Find where the given text appears and provide that cell's center as [X, Y] coordinate. 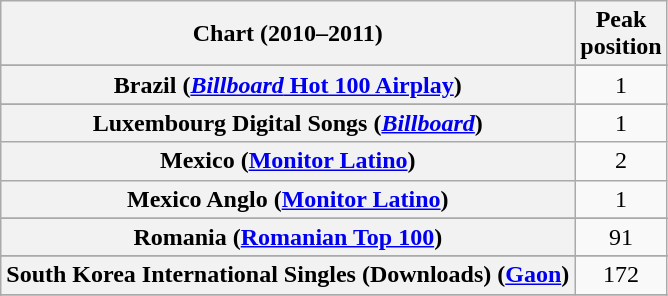
South Korea International Singles (Downloads) (Gaon) [288, 275]
Peakposition [621, 34]
Mexico (Monitor Latino) [288, 161]
Chart (2010–2011) [288, 34]
Mexico Anglo (Monitor Latino) [288, 199]
Romania (Romanian Top 100) [288, 237]
172 [621, 275]
Brazil (Billboard Hot 100 Airplay) [288, 85]
91 [621, 237]
2 [621, 161]
Luxembourg Digital Songs (Billboard) [288, 123]
